Return (X, Y) of the center of cell containing provided text 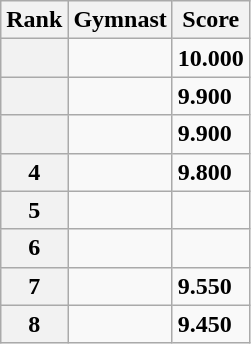
4 (34, 172)
Rank (34, 20)
9.450 (210, 324)
Gymnast (120, 20)
10.000 (210, 58)
7 (34, 286)
Score (210, 20)
5 (34, 210)
6 (34, 248)
8 (34, 324)
9.800 (210, 172)
9.550 (210, 286)
